Locate the cell with the specified text and output its [X, Y] center coordinate. 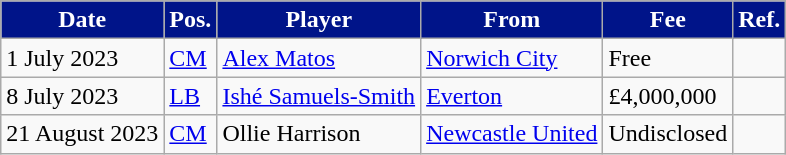
1 July 2023 [82, 58]
Alex Matos [319, 58]
Pos. [190, 20]
Norwich City [512, 58]
Ishé Samuels-Smith [319, 96]
LB [190, 96]
Fee [668, 20]
8 July 2023 [82, 96]
From [512, 20]
Undisclosed [668, 134]
Date [82, 20]
21 August 2023 [82, 134]
Player [319, 20]
Ollie Harrison [319, 134]
Everton [512, 96]
Free [668, 58]
Ref. [760, 20]
£4,000,000 [668, 96]
Newcastle United [512, 134]
